Output the (X, Y) coordinate of the center of the cell containing the given text.  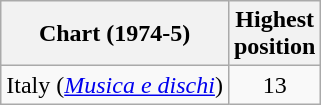
Italy (Musica e dischi) (115, 85)
13 (274, 85)
Highestposition (274, 34)
Chart (1974-5) (115, 34)
